Find where the given text appears and provide that cell's center as (x, y) coordinate. 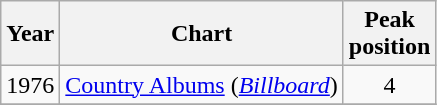
4 (389, 85)
Year (30, 34)
Country Albums (Billboard) (202, 85)
Chart (202, 34)
1976 (30, 85)
Peakposition (389, 34)
